Detect which cell encompasses the target text, then output its (X, Y) center coordinate. 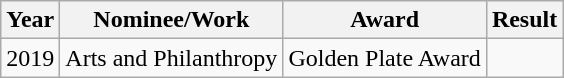
Nominee/Work (172, 20)
Award (384, 20)
Arts and Philanthropy (172, 58)
Golden Plate Award (384, 58)
Result (524, 20)
2019 (30, 58)
Year (30, 20)
